Provide the (X, Y) coordinate of the cell's center where the given text is located.  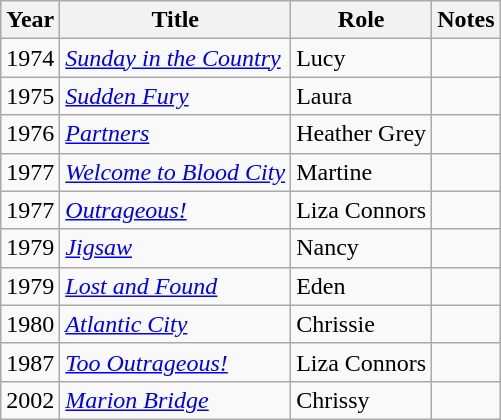
Outrageous! (176, 210)
Nancy (362, 248)
Chrissie (362, 324)
Sunday in the Country (176, 58)
Chrissy (362, 400)
Partners (176, 134)
Sudden Fury (176, 96)
Role (362, 20)
Title (176, 20)
1975 (30, 96)
Heather Grey (362, 134)
Jigsaw (176, 248)
Lucy (362, 58)
1974 (30, 58)
Atlantic City (176, 324)
1987 (30, 362)
Martine (362, 172)
Lost and Found (176, 286)
1980 (30, 324)
1976 (30, 134)
Eden (362, 286)
Laura (362, 96)
Too Outrageous! (176, 362)
2002 (30, 400)
Marion Bridge (176, 400)
Notes (466, 20)
Year (30, 20)
Welcome to Blood City (176, 172)
